Locate the cell with the specified text and output its [x, y] center coordinate. 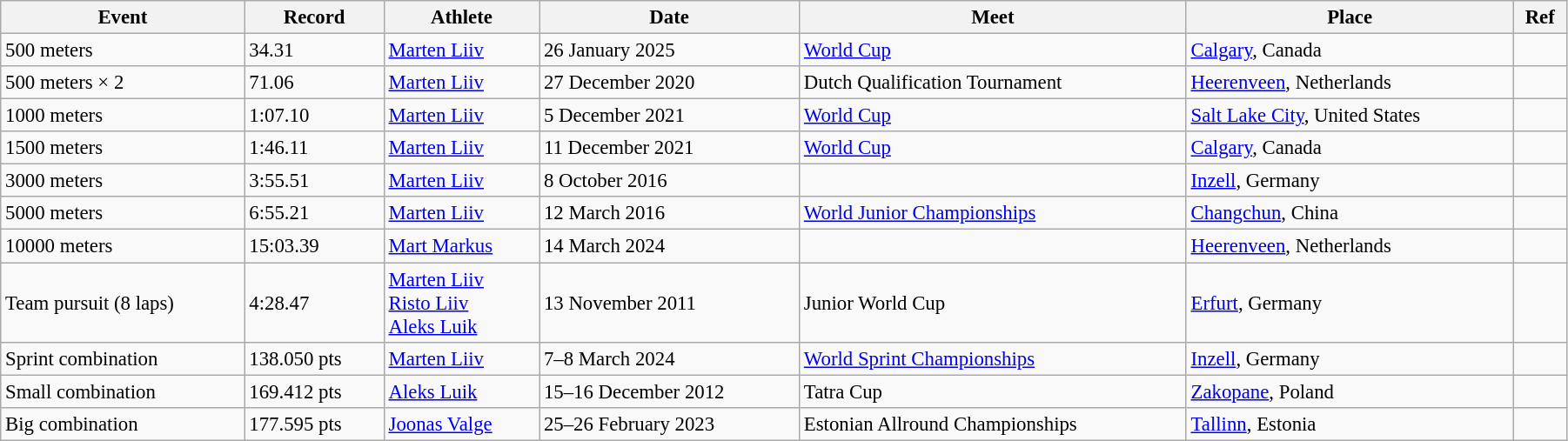
Small combination [123, 391]
12 March 2016 [670, 213]
Dutch Qualification Tournament [994, 83]
6:55.21 [314, 213]
177.595 pts [314, 424]
138.050 pts [314, 358]
4:28.47 [314, 303]
Athlete [461, 17]
Aleks Luik [461, 391]
Event [123, 17]
27 December 2020 [670, 83]
14 March 2024 [670, 246]
Joonas Valge [461, 424]
3:55.51 [314, 181]
7–8 March 2024 [670, 358]
1000 meters [123, 116]
5000 meters [123, 213]
1500 meters [123, 148]
1:07.10 [314, 116]
5 December 2021 [670, 116]
Salt Lake City, United States [1350, 116]
Ref [1540, 17]
World Sprint Championships [994, 358]
500 meters [123, 50]
34.31 [314, 50]
Team pursuit (8 laps) [123, 303]
Erfurt, Germany [1350, 303]
Meet [994, 17]
1:46.11 [314, 148]
Changchun, China [1350, 213]
10000 meters [123, 246]
Tatra Cup [994, 391]
Tallinn, Estonia [1350, 424]
Marten LiivRisto LiivAleks Luik [461, 303]
169.412 pts [314, 391]
11 December 2021 [670, 148]
World Junior Championships [994, 213]
Estonian Allround Championships [994, 424]
Big combination [123, 424]
Place [1350, 17]
25–26 February 2023 [670, 424]
15–16 December 2012 [670, 391]
Junior World Cup [994, 303]
3000 meters [123, 181]
26 January 2025 [670, 50]
71.06 [314, 83]
Sprint combination [123, 358]
15:03.39 [314, 246]
8 October 2016 [670, 181]
Record [314, 17]
13 November 2011 [670, 303]
Mart Markus [461, 246]
Zakopane, Poland [1350, 391]
500 meters × 2 [123, 83]
Date [670, 17]
